Determine the (X, Y) coordinate at the center of the cell enclosing the given text.  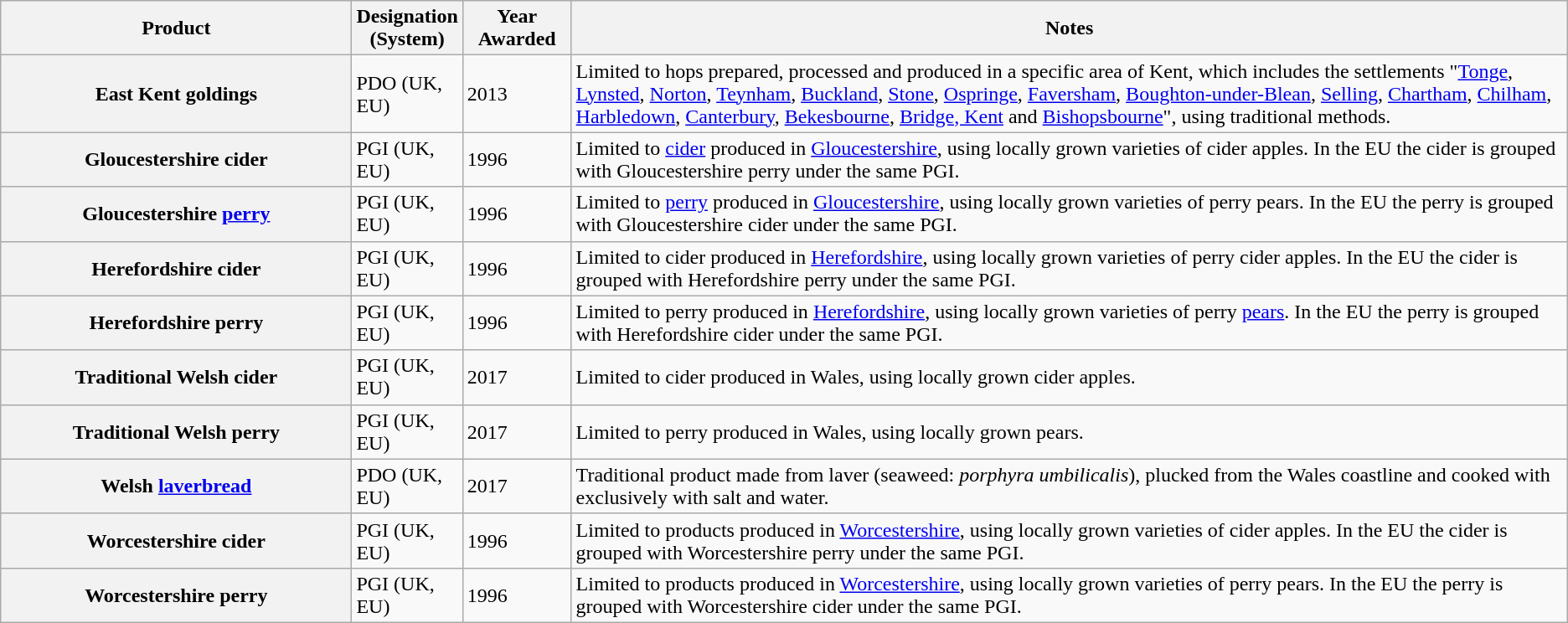
Gloucestershire cider (176, 159)
East Kent goldings (176, 94)
Notes (1069, 28)
Year Awarded (517, 28)
2013 (517, 94)
Welsh laverbread (176, 486)
Traditional Welsh perry (176, 432)
Product (176, 28)
Limited to perry produced in Wales, using locally grown pears. (1069, 432)
Herefordshire cider (176, 268)
Herefordshire perry (176, 323)
Worcestershire cider (176, 541)
Worcestershire perry (176, 595)
Traditional Welsh cider (176, 377)
Limited to cider produced in Wales, using locally grown cider apples. (1069, 377)
Designation (System) (407, 28)
Gloucestershire perry (176, 214)
